Output the [x, y] coordinate of the center of the cell containing the given text.  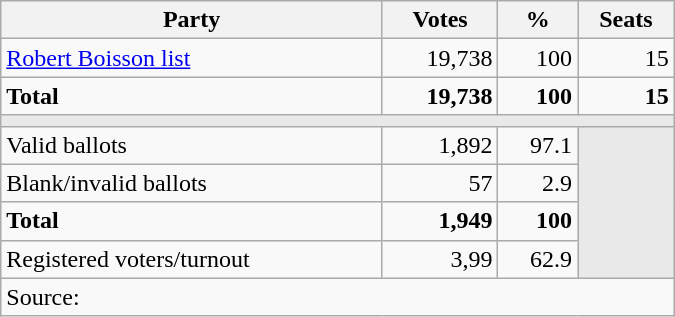
97.1 [538, 145]
Party [192, 20]
Source: [338, 297]
Registered voters/turnout [192, 259]
Seats [626, 20]
1,892 [440, 145]
3,99 [440, 259]
Robert Boisson list [192, 58]
Valid ballots [192, 145]
57 [440, 183]
2.9 [538, 183]
% [538, 20]
1,949 [440, 221]
Votes [440, 20]
Blank/invalid ballots [192, 183]
62.9 [538, 259]
